Capture the cell that displays the provided text and extract its [X, Y] central coordinate. 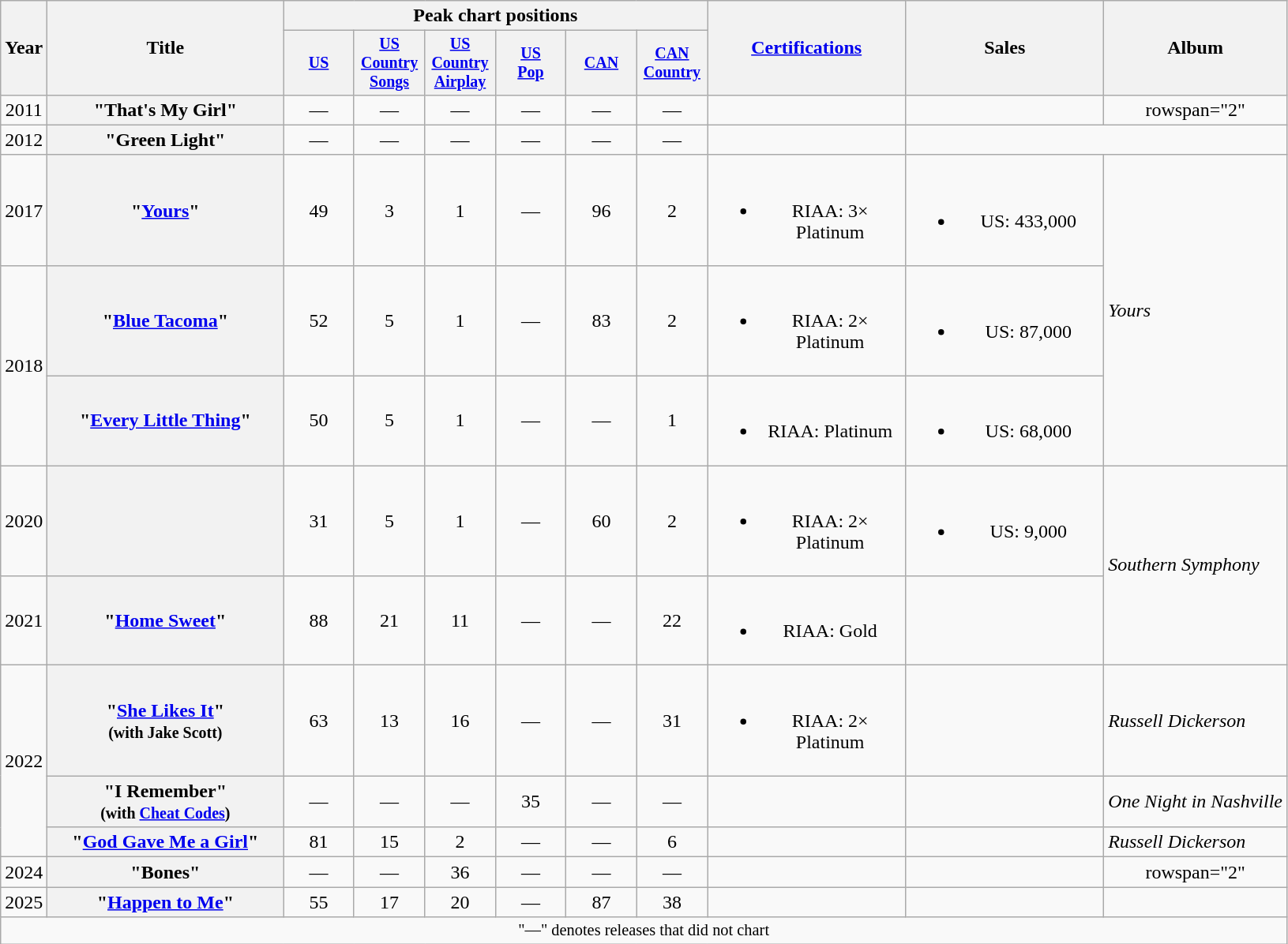
22 [671, 620]
17 [389, 902]
RIAA: 3× Platinum [807, 210]
2012 [24, 140]
"Happen to Me" [166, 902]
CAN [602, 63]
RIAA: Platinum [807, 421]
US [319, 63]
Title [166, 48]
Year [24, 48]
Sales [1004, 48]
2025 [24, 902]
Album [1196, 48]
16 [460, 721]
63 [319, 721]
55 [319, 902]
US: 68,000 [1004, 421]
"Home Sweet" [166, 620]
CAN Country [671, 63]
2011 [24, 110]
88 [319, 620]
Southern Symphony [1196, 565]
81 [319, 842]
"Every Little Thing" [166, 421]
60 [602, 521]
"She Likes It"(with Jake Scott) [166, 721]
96 [602, 210]
Peak chart positions [496, 16]
USPop [531, 63]
36 [460, 872]
50 [319, 421]
"I Remember"(with Cheat Codes) [166, 802]
11 [460, 620]
2021 [24, 620]
US: 9,000 [1004, 521]
"God Gave Me a Girl" [166, 842]
One Night in Nashville [1196, 802]
"Green Light" [166, 140]
6 [671, 842]
2022 [24, 761]
US CountryAirplay [460, 63]
2020 [24, 521]
52 [319, 320]
"Yours" [166, 210]
"Blue Tacoma" [166, 320]
"That's My Girl" [166, 110]
US: 87,000 [1004, 320]
20 [460, 902]
2017 [24, 210]
Certifications [807, 48]
49 [319, 210]
87 [602, 902]
83 [602, 320]
21 [389, 620]
35 [531, 802]
13 [389, 721]
US CountrySongs [389, 63]
3 [389, 210]
Yours [1196, 309]
15 [389, 842]
"—" denotes releases that did not chart [644, 931]
RIAA: Gold [807, 620]
38 [671, 902]
2018 [24, 365]
US: 433,000 [1004, 210]
"Bones" [166, 872]
2024 [24, 872]
